Identify which cell holds the provided text, then report its [X, Y] central coordinate. 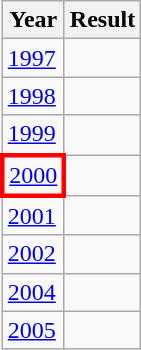
2004 [33, 292]
1998 [33, 96]
Result [102, 20]
2000 [33, 174]
1999 [33, 135]
2001 [33, 216]
2002 [33, 254]
Year [33, 20]
2005 [33, 330]
1997 [33, 58]
